Return the (x, y) coordinate for the center point of the cell that contains the specified text.  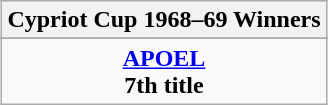
APOEL7th title (164, 72)
Cypriot Cup 1968–69 Winners (164, 20)
